Capture the cell that displays the provided text and extract its [x, y] central coordinate. 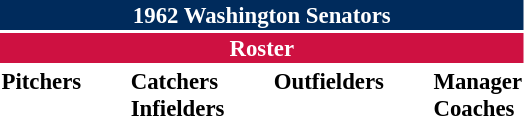
1962 Washington Senators [262, 15]
Roster [262, 48]
